Capture the cell that displays the provided text and extract its (X, Y) central coordinate. 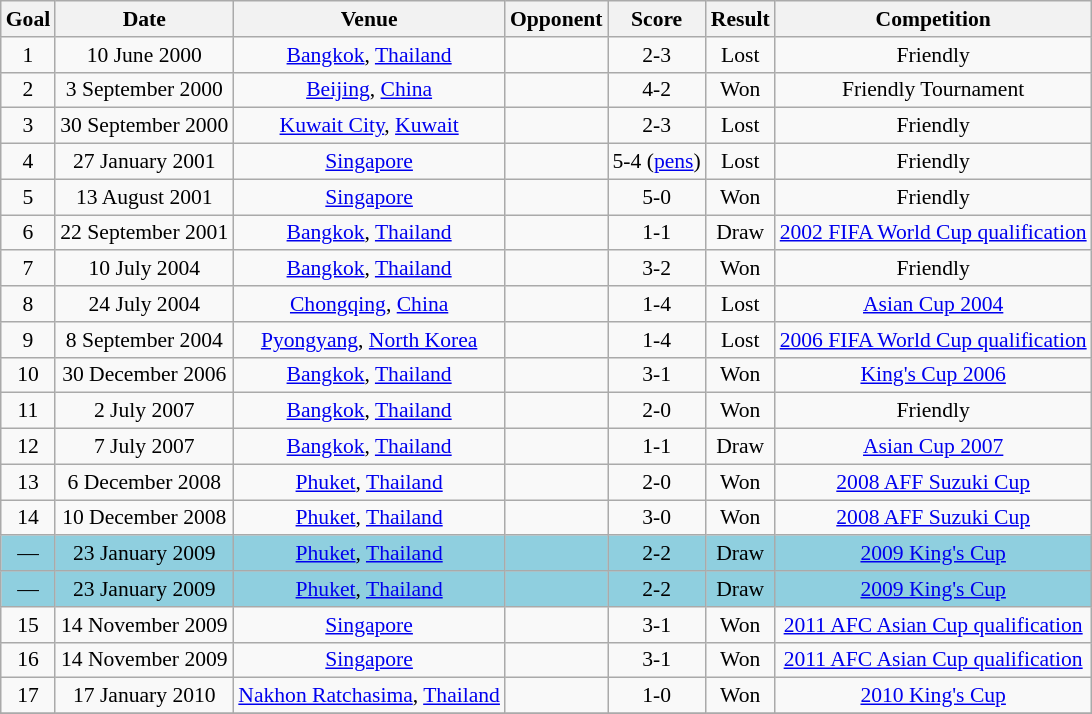
Date (144, 19)
2006 FIFA World Cup qualification (934, 340)
Pyongyang, North Korea (369, 340)
30 September 2000 (144, 126)
1 (28, 55)
17 January 2010 (144, 696)
6 (28, 233)
Goal (28, 19)
17 (28, 696)
4-2 (657, 90)
12 (28, 447)
16 (28, 660)
3 (28, 126)
2010 King's Cup (934, 696)
24 July 2004 (144, 304)
Beijing, China (369, 90)
10 December 2008 (144, 518)
9 (28, 340)
4 (28, 162)
5 (28, 197)
13 August 2001 (144, 197)
7 July 2007 (144, 447)
Chongqing, China (369, 304)
5-0 (657, 197)
1-0 (657, 696)
Result (740, 19)
3-2 (657, 269)
2 (28, 90)
3-0 (657, 518)
5-4 (pens) (657, 162)
8 September 2004 (144, 340)
3 September 2000 (144, 90)
Kuwait City, Kuwait (369, 126)
15 (28, 625)
Asian Cup 2004 (934, 304)
Venue (369, 19)
14 (28, 518)
10 June 2000 (144, 55)
10 July 2004 (144, 269)
22 September 2001 (144, 233)
King's Cup 2006 (934, 375)
Score (657, 19)
Nakhon Ratchasima, Thailand (369, 696)
13 (28, 482)
Friendly Tournament (934, 90)
2002 FIFA World Cup qualification (934, 233)
7 (28, 269)
Opponent (556, 19)
27 January 2001 (144, 162)
Competition (934, 19)
30 December 2006 (144, 375)
8 (28, 304)
2 July 2007 (144, 411)
11 (28, 411)
6 December 2008 (144, 482)
10 (28, 375)
Asian Cup 2007 (934, 447)
